Pinpoint the cell where the given text exists, returning its [x, y] midpoint coordinate. 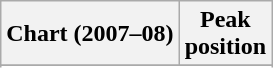
Peakposition [225, 34]
Chart (2007–08) [90, 34]
